Find where the given text appears and provide that cell's center as (X, Y) coordinate. 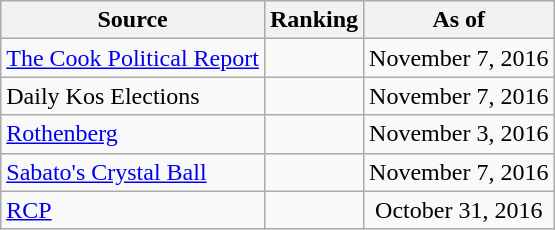
As of (459, 20)
Sabato's Crystal Ball (133, 172)
Ranking (314, 20)
Rothenberg (133, 134)
Source (133, 20)
RCP (133, 210)
Daily Kos Elections (133, 96)
October 31, 2016 (459, 210)
November 3, 2016 (459, 134)
The Cook Political Report (133, 58)
